Return (x, y) of the center of cell containing provided text 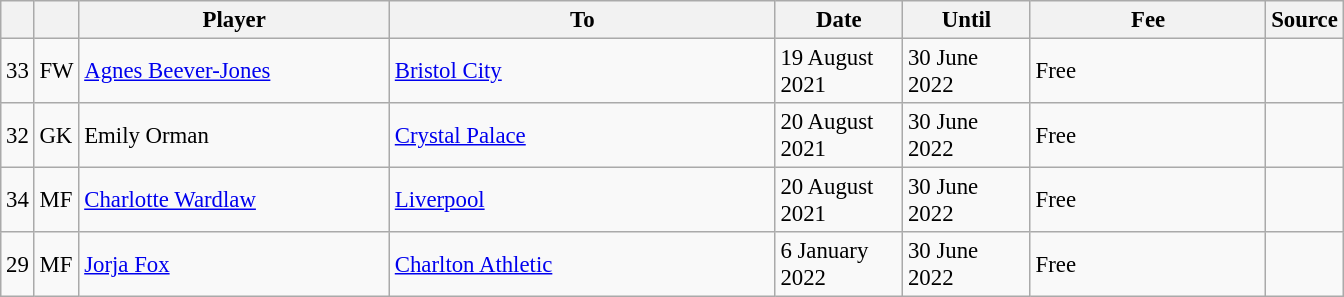
19 August 2021 (839, 72)
Fee (1148, 20)
Date (839, 20)
Source (1304, 20)
Emily Orman (234, 136)
Player (234, 20)
6 January 2022 (839, 264)
Until (967, 20)
32 (18, 136)
FW (56, 72)
To (582, 20)
Charlotte Wardlaw (234, 200)
33 (18, 72)
34 (18, 200)
GK (56, 136)
29 (18, 264)
Charlton Athletic (582, 264)
Agnes Beever-Jones (234, 72)
Crystal Palace (582, 136)
Bristol City (582, 72)
Jorja Fox (234, 264)
Liverpool (582, 200)
